Search for the cell housing the specified text and yield its (X, Y) center coordinate. 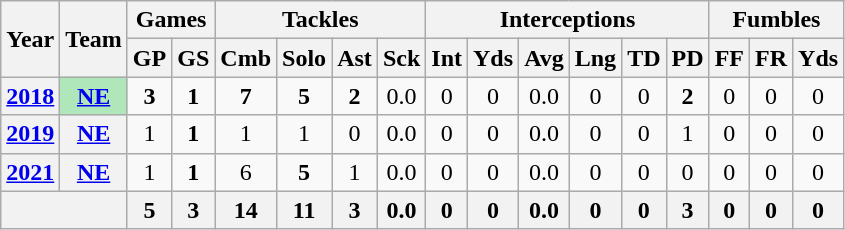
TD (644, 58)
FF (729, 58)
Ast (355, 58)
2019 (30, 134)
Int (447, 58)
2021 (30, 172)
Lng (595, 58)
FR (772, 58)
GP (149, 58)
Tackles (320, 20)
Games (170, 20)
Avg (544, 58)
Interceptions (568, 20)
GS (194, 58)
Solo (304, 58)
14 (246, 210)
Fumbles (776, 20)
Team (94, 39)
Sck (401, 58)
2018 (30, 96)
11 (304, 210)
Cmb (246, 58)
PD (688, 58)
7 (246, 96)
Year (30, 39)
6 (246, 172)
